Return [x, y] of the center of cell containing provided text 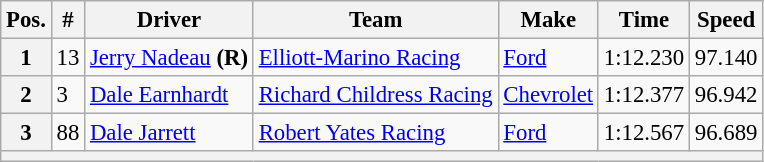
Jerry Nadeau (R) [170, 58]
Dale Earnhardt [170, 95]
Elliott-Marino Racing [376, 58]
2 [26, 95]
1:12.567 [644, 133]
Speed [726, 20]
1 [26, 58]
96.942 [726, 95]
# [68, 20]
88 [68, 133]
Robert Yates Racing [376, 133]
1:12.230 [644, 58]
Driver [170, 20]
Time [644, 20]
Dale Jarrett [170, 133]
1:12.377 [644, 95]
96.689 [726, 133]
Pos. [26, 20]
Chevrolet [548, 95]
13 [68, 58]
Team [376, 20]
97.140 [726, 58]
Make [548, 20]
Richard Childress Racing [376, 95]
